Pinpoint the cell where the given text exists, returning its [x, y] midpoint coordinate. 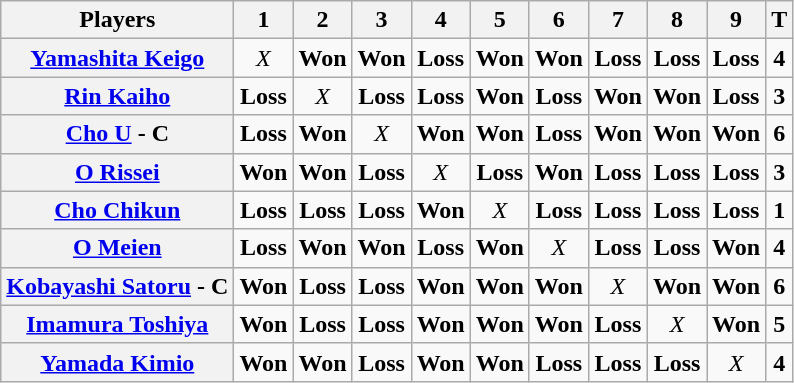
2 [322, 20]
Cho Chikun [118, 210]
Rin Kaiho [118, 96]
Players [118, 20]
Imamura Toshiya [118, 324]
Yamada Kimio [118, 362]
9 [736, 20]
Kobayashi Satoru - C [118, 286]
8 [676, 20]
O Meien [118, 248]
O Rissei [118, 172]
Cho U - C [118, 134]
Yamashita Keigo [118, 58]
7 [618, 20]
T [780, 20]
